Search for the cell housing the specified text and yield its (x, y) center coordinate. 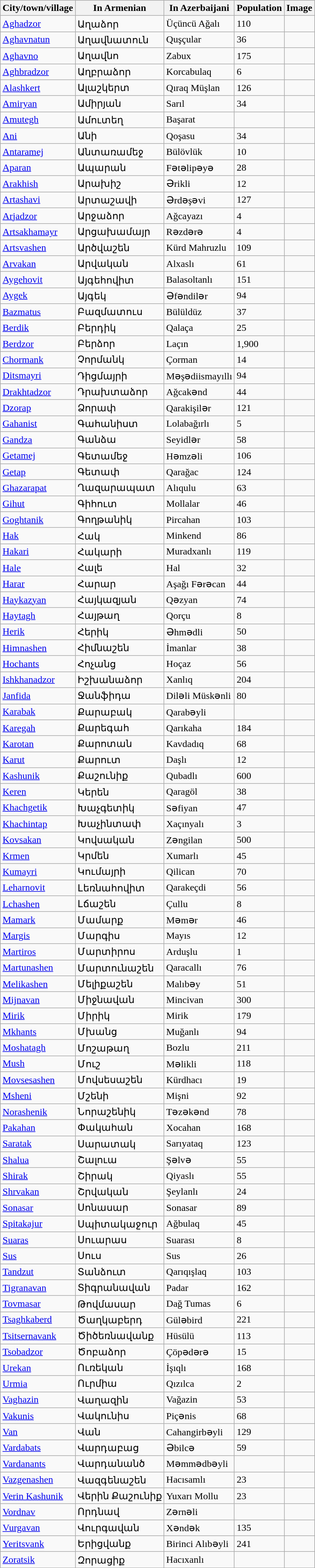
Hacıxanlı (199, 1560)
Getamej (38, 456)
Որդնավ (120, 1512)
Martiros (38, 952)
Məlikli (199, 1064)
Բերձոր (120, 344)
Կրմեն (120, 856)
Herik (38, 632)
Xaçınyalı (199, 824)
61 (259, 264)
Zəngilan (199, 840)
76 (259, 968)
Piçənis (199, 1416)
119 (259, 552)
86 (259, 536)
241 (259, 1544)
Vardanants (38, 1464)
Մխանց (120, 1032)
Հարար (120, 584)
Քարոտան (120, 744)
Սարատակ (120, 1144)
63 (259, 488)
Khachgetik (38, 808)
Ani (38, 136)
Əbilcə (199, 1448)
Lolabağırlı (199, 424)
Աղավնատուն (120, 40)
Urekan (38, 1368)
Լեռնահովիտ (120, 888)
Mamark (38, 920)
Gihut (38, 504)
Norashenik (38, 1112)
600 (259, 776)
Վակունիս (120, 1416)
Kürd Mahruzlu (199, 248)
Քարուտ (120, 760)
Հակարի (120, 552)
Ամիրյան (120, 104)
106 (259, 456)
Հոչանց (120, 664)
Aghavnatun (38, 40)
89 (259, 1208)
Վարդաբաց (120, 1448)
Msheni (38, 1096)
Fətəlipəyə (199, 168)
Qorçu (199, 616)
Hoçaz (199, 664)
Մամարք (120, 920)
Xocahan (199, 1128)
78 (259, 1112)
Karotan (38, 744)
Margis (38, 936)
Qaragöl (199, 792)
500 (259, 840)
36 (259, 40)
Դրախտաձոր (120, 392)
179 (259, 1016)
Ərdəşəvi (199, 200)
Aşağı Fərəcan (199, 584)
Məşədiismayıllı (199, 376)
Խաչգետիկ (120, 808)
Գանձա (120, 440)
Əhmədli (199, 632)
Arvakan (38, 264)
Mkhants (38, 1032)
Birinci Alıbəyli (199, 1544)
City/town/village (38, 8)
Մովսեսաշեն (120, 1080)
Իշխանաձոր (120, 680)
Karabak (38, 712)
Վերին Քաշունիք (120, 1496)
Saratak (38, 1144)
Aygek (38, 296)
Getap (38, 472)
Vordnav (38, 1512)
58 (259, 440)
Muradxanlı (199, 552)
Դիցմայրի (120, 376)
Karut (38, 760)
Dağ Tumas (199, 1304)
Ağcakənd (199, 392)
118 (259, 1064)
Ծիծեռնավանք (120, 1336)
Yeritsvank (38, 1544)
37 (259, 312)
Շիրակ (120, 1176)
Alıqulu (199, 488)
Tigranavan (38, 1288)
Bülüldüz (199, 312)
Արտաշավի (120, 200)
Bazmatus (38, 312)
127 (259, 200)
Arakhish (38, 184)
Vurgavan (38, 1528)
14 (259, 360)
Գողթանիկ (120, 520)
Alashkert (38, 88)
Məmər (199, 920)
Քարեգահ (120, 728)
Ərikli (199, 184)
Ծոբաձոր (120, 1352)
124 (259, 472)
Kavdadıq (199, 744)
Mijnavan (38, 1000)
113 (259, 1336)
15 (259, 1352)
126 (259, 88)
Մելիքաշեն (120, 984)
Əfəndilər (199, 296)
Artsakhamayr (38, 232)
Image (300, 8)
Bozlu (199, 1048)
Cahangirbəyli (199, 1432)
Մարտիրոս (120, 952)
Krmen (38, 856)
Vazgenashen (38, 1480)
Aghadzor (38, 24)
109 (259, 248)
Moshatagh (38, 1048)
Մարգիս (120, 936)
Անտառամեջ (120, 152)
Հայկազյան (120, 600)
Amiryan (38, 104)
Korcabulaq (199, 72)
Sarıyataq (199, 1144)
Մոշաթաղ (120, 1048)
Drakhtadzor (38, 392)
Մարտունաշեն (120, 968)
Ghazarapat (38, 488)
Qarabəyli (199, 712)
Mişni (199, 1096)
Spitakajur (38, 1224)
Padar (199, 1288)
Artashavi (38, 200)
Səfiyan (199, 808)
Şeylanlı (199, 1192)
Xumarlı (199, 856)
Qızılca (199, 1384)
Pakahan (38, 1128)
Quşçular (199, 40)
Hal (199, 568)
Balasoltanlı (199, 280)
70 (259, 872)
Թովմասար (120, 1304)
184 (259, 728)
Minkend (199, 536)
Alxaslı (199, 264)
Գահանիստ (120, 424)
Çorman (199, 360)
Shirak (38, 1176)
Berdzor (38, 344)
Սպիտակաջուր (120, 1224)
Հերիկ (120, 632)
Ջանֆիդա (120, 696)
Այգեհովիտ (120, 280)
Suarası (199, 1240)
Qoşasu (199, 136)
Գետամեջ (120, 456)
Տանձուտ (120, 1272)
Sarıl (199, 104)
221 (259, 1320)
Movsesashen (38, 1080)
Hale (38, 568)
Seyidlər (199, 440)
Վաղազին (120, 1400)
Hacısamlı (199, 1480)
Tsobadzor (38, 1352)
Տիգրանավան (120, 1288)
Lchashen (38, 904)
1,900 (259, 344)
Vağazin (199, 1400)
Ամուտեղ (120, 120)
Mollalar (199, 504)
Զորացիք (120, 1560)
Arjadzor (38, 216)
Vakunis (38, 1416)
Melikashen (38, 984)
Antaramej (38, 152)
Karegah (38, 728)
Բերդիկ (120, 328)
135 (259, 1528)
Aygehovit (38, 280)
Աղաձոր (120, 24)
Haykazyan (38, 600)
Mayıs (199, 936)
162 (259, 1288)
Հիմնաշեն (120, 648)
Qəzyan (199, 600)
Երիցվանք (120, 1544)
Aghavno (38, 56)
2 (259, 1384)
Arduşlu (199, 952)
Artsvashen (38, 248)
Amutegh (38, 120)
Qalaça (199, 328)
Shalua (38, 1160)
Tandzut (38, 1272)
Malıbəy (199, 984)
In Armenian (120, 8)
Kovsakan (38, 840)
Martunashen (38, 968)
Çullu (199, 904)
Արվական (120, 264)
Vardabats (38, 1448)
Կովսական (120, 840)
50 (259, 632)
Շրվական (120, 1192)
Leharnovit (38, 888)
Tsitsernavank (38, 1336)
Suaras (38, 1240)
Berdik (38, 328)
Ալաշկերտ (120, 88)
Hak (38, 536)
Haytagh (38, 616)
Qilican (199, 872)
Միրիկ (120, 1016)
Vaghazin (38, 1400)
3 (259, 824)
Təzəkənd (199, 1112)
Սուարաս (120, 1240)
Ուռեկան (120, 1368)
Rəzdərə (199, 232)
Աղավնո (120, 56)
Qarakeçdi (199, 888)
Hochants (38, 664)
Laçın (199, 344)
Xanlıq (199, 680)
25 (259, 328)
151 (259, 280)
Շալուա (120, 1160)
Başarat (199, 120)
Daşlı (199, 760)
Himnashen (38, 648)
Population (259, 8)
1 (259, 952)
Կումայրի (120, 872)
Վարդանանծ (120, 1464)
Ditsmayri (38, 376)
Qarıkaha (199, 728)
Խաչինտափ (120, 824)
Verin Kashunik (38, 1496)
Harar (38, 584)
Ağbulaq (199, 1224)
Diləli Müskənli (199, 696)
Qubadlı (199, 776)
Qaracallı (199, 968)
Ձորափ (120, 408)
211 (259, 1048)
Hüsülü (199, 1336)
Chormank (38, 360)
Արծվաշեն (120, 248)
121 (259, 408)
Mush (38, 1064)
28 (259, 168)
Üçüncü Ağalı (199, 24)
Մուշ (120, 1064)
Ղազարապատ (120, 488)
Qarakişilər (199, 408)
Çöpədərə (199, 1352)
Kashunik (38, 776)
Հայթաղ (120, 616)
Կերեն (120, 792)
Սոնասար (120, 1208)
Yuxarı Mollu (199, 1496)
Աղբրաձոր (120, 72)
Xəndək (199, 1528)
Գիհուտ (120, 504)
Janfida (38, 696)
Վան (120, 1432)
Qarağac (199, 472)
26 (259, 1256)
Aghbradzor (38, 72)
Արջաձոր (120, 216)
Ishkhanadzor (38, 680)
Քաշունիք (120, 776)
Qarıqışlaq (199, 1272)
Ուրմիա (120, 1384)
Güləbird (199, 1320)
53 (259, 1400)
123 (259, 1144)
Qıraq Müşlan (199, 88)
Urmia (38, 1384)
5 (259, 424)
Kumayri (38, 872)
Հակ (120, 536)
Məmmədbəyli (199, 1464)
32 (259, 568)
Վազգենաշեն (120, 1480)
Khachintap (38, 824)
Həmzəli (199, 456)
19 (259, 1080)
Van (38, 1432)
Անի (120, 136)
Zərnəli (199, 1512)
Այգեկ (120, 296)
Hakari (38, 552)
Tsaghkaberd (38, 1320)
300 (259, 1000)
Չորմանկ (120, 360)
Հալե (120, 568)
Արցախամայր (120, 232)
Zoratsik (38, 1560)
Muğanlı (199, 1032)
74 (259, 600)
Նորաշենիկ (120, 1112)
In Azerbaijani (199, 8)
80 (259, 696)
Bülövlük (199, 152)
Արախիշ (120, 184)
Ծաղկաբերդ (120, 1320)
Qiyaslı (199, 1176)
129 (259, 1432)
110 (259, 24)
Tovmasar (38, 1304)
24 (259, 1192)
Dzorap (38, 408)
Aparan (38, 168)
Keren (38, 792)
Goghtanik (38, 520)
Gahanist (38, 424)
İmanlar (199, 648)
51 (259, 984)
47 (259, 808)
Pircahan (199, 520)
Սուս (120, 1256)
Լճաշեն (120, 904)
Բազմատուս (120, 312)
Վուրգավան (120, 1528)
Şəlvə (199, 1160)
10 (259, 152)
Գետափ (120, 472)
Shrvakan (38, 1192)
Քարաբակ (120, 712)
Ապարան (120, 168)
Մշենի (120, 1096)
59 (259, 1448)
175 (259, 56)
İşıqlı (199, 1368)
204 (259, 680)
Zabux (199, 56)
Gandza (38, 440)
92 (259, 1096)
Mincivan (199, 1000)
Միջնավան (120, 1000)
Kürdhacı (199, 1080)
Ağcayazı (199, 216)
Փակահան (120, 1128)
